Determine the (X, Y) coordinate at the center of the cell enclosing the given text.  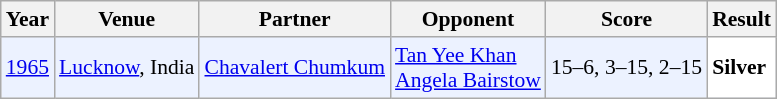
Lucknow, India (126, 68)
1965 (28, 68)
Score (626, 19)
Year (28, 19)
Partner (294, 19)
Venue (126, 19)
Opponent (468, 19)
Silver (742, 68)
Tan Yee Khan Angela Bairstow (468, 68)
15–6, 3–15, 2–15 (626, 68)
Chavalert Chumkum (294, 68)
Result (742, 19)
